Identify which cell holds the provided text, then report its (x, y) central coordinate. 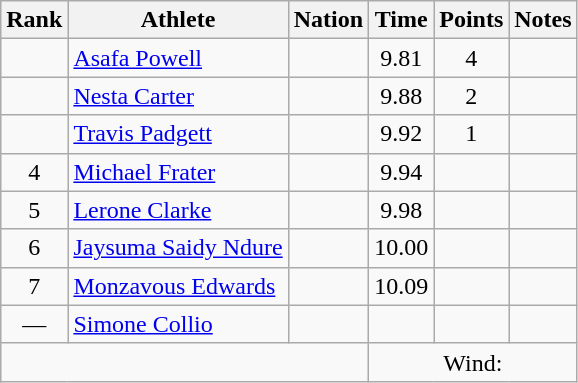
Simone Collio (178, 324)
9.88 (402, 96)
9.81 (402, 58)
Monzavous Edwards (178, 286)
Travis Padgett (178, 134)
7 (34, 286)
1 (472, 134)
Wind: (474, 362)
9.94 (402, 172)
— (34, 324)
9.92 (402, 134)
Jaysuma Saidy Ndure (178, 248)
Notes (543, 20)
Asafa Powell (178, 58)
Lerone Clarke (178, 210)
2 (472, 96)
Time (402, 20)
10.09 (402, 286)
Rank (34, 20)
Nation (328, 20)
Michael Frater (178, 172)
9.98 (402, 210)
6 (34, 248)
Nesta Carter (178, 96)
5 (34, 210)
Athlete (178, 20)
Points (472, 20)
10.00 (402, 248)
